Provide the [x, y] coordinate of the cell's center where the given text is located.  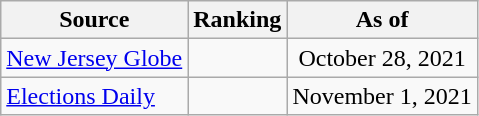
Elections Daily [94, 96]
Ranking [238, 20]
November 1, 2021 [382, 96]
New Jersey Globe [94, 58]
As of [382, 20]
October 28, 2021 [382, 58]
Source [94, 20]
